Locate the cell with the specified text and output its [X, Y] center coordinate. 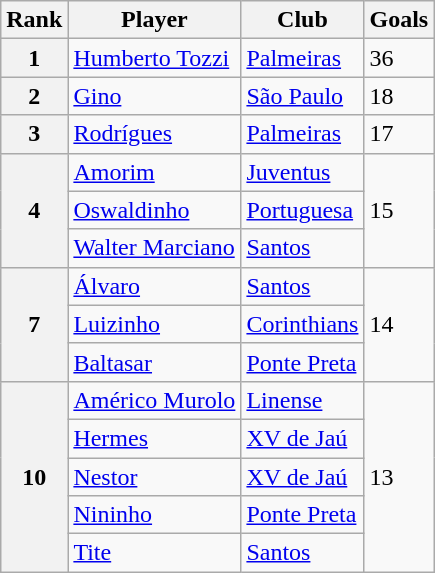
14 [399, 324]
13 [399, 476]
Baltasar [154, 362]
1 [34, 58]
Amorim [154, 172]
Goals [399, 20]
Gino [154, 96]
Player [154, 20]
Álvaro [154, 286]
São Paulo [302, 96]
36 [399, 58]
Corinthians [302, 324]
Nininho [154, 515]
3 [34, 134]
10 [34, 476]
Tite [154, 553]
Humberto Tozzi [154, 58]
Hermes [154, 438]
Linense [302, 400]
Club [302, 20]
7 [34, 324]
2 [34, 96]
15 [399, 210]
17 [399, 134]
Oswaldinho [154, 210]
Luizinho [154, 324]
4 [34, 210]
Rodrígues [154, 134]
Juventus [302, 172]
Rank [34, 20]
Américo Murolo [154, 400]
Walter Marciano [154, 248]
Nestor [154, 477]
Portuguesa [302, 210]
18 [399, 96]
